Provide the [x, y] coordinate of the cell's center where the given text is located.  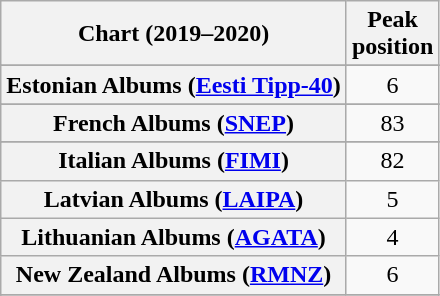
83 [392, 123]
French Albums (SNEP) [174, 123]
Peakposition [392, 34]
Italian Albums (FIMI) [174, 161]
4 [392, 237]
5 [392, 199]
82 [392, 161]
Lithuanian Albums (AGATA) [174, 237]
Estonian Albums (Eesti Tipp-40) [174, 85]
Chart (2019–2020) [174, 34]
New Zealand Albums (RMNZ) [174, 275]
Latvian Albums (LAIPA) [174, 199]
